Scan for the cell matching the given text and deliver its [x, y] coordinate at center. 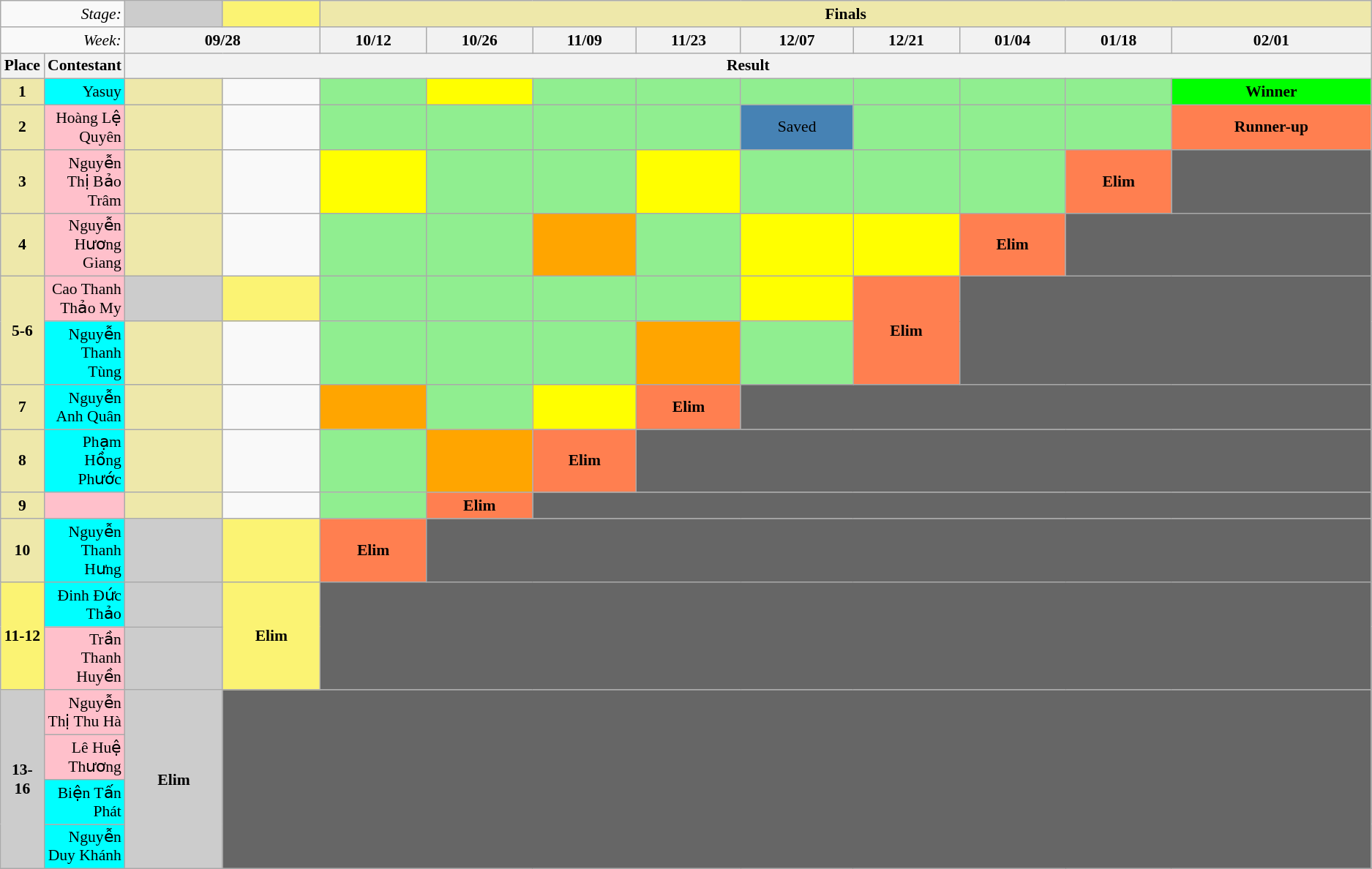
01/04 [1013, 40]
9 [22, 506]
11/09 [585, 40]
02/01 [1271, 40]
Nguyễn Thị Thu Hà [85, 712]
8 [22, 461]
4 [22, 244]
Biện Tấn Phát [85, 802]
2 [22, 127]
Nguyễn Anh Quân [85, 407]
Week: [63, 40]
Yasuy [85, 92]
5-6 [22, 331]
11/23 [689, 40]
Cao Thanh Thảo My [85, 298]
01/18 [1118, 40]
12/07 [797, 40]
Winner [1271, 92]
13-16 [22, 780]
7 [22, 407]
Phạm Hồng Phước [85, 461]
11-12 [22, 636]
10/12 [373, 40]
10 [22, 550]
Đinh Đức Thảo [85, 604]
Nguyễn Hương Giang [85, 244]
Stage: [63, 14]
Contestant [85, 66]
Hoàng Lệ Quyên [85, 127]
12/21 [906, 40]
Finals [846, 14]
09/28 [222, 40]
Result [748, 66]
Trần Thanh Huyền [85, 658]
Place [22, 66]
Lê Huệ Thương [85, 758]
Nguyễn Thị Bảo Trâm [85, 181]
10/26 [480, 40]
3 [22, 181]
Saved [797, 127]
Nguyễn Duy Khánh [85, 847]
Runner-up [1271, 127]
Nguyễn Thanh Tùng [85, 353]
1 [22, 92]
Nguyễn Thanh Hưng [85, 550]
